Identify which cell holds the provided text, then report its (x, y) central coordinate. 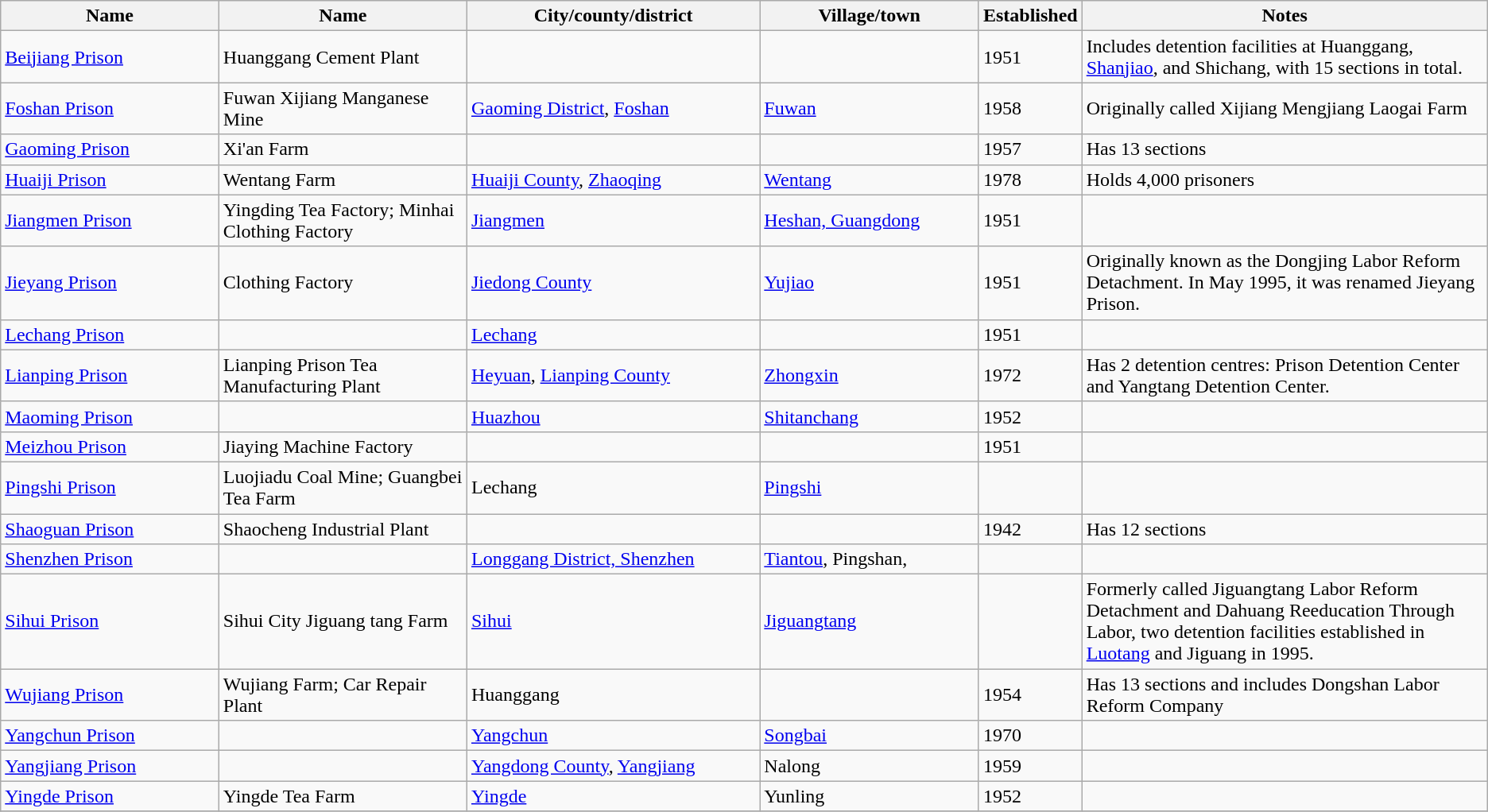
Pingshi Prison (110, 488)
Holds 4,000 prisoners (1285, 180)
Wentang Farm (343, 180)
Jiangmen (613, 221)
Has 2 detention centres: Prison Detention Center and Yangtang Detention Center. (1285, 375)
Yunling (870, 796)
1958 (1030, 108)
Notes (1285, 16)
Shaocheng Industrial Plant (343, 528)
Yingde Prison (110, 796)
1942 (1030, 528)
Foshan Prison (110, 108)
Jiguangtang (870, 621)
Yangdong County, Yangjiang (613, 766)
Yingde Tea Farm (343, 796)
Nalong (870, 766)
Luojiadu Coal Mine; Guangbei Tea Farm (343, 488)
Xi'an Farm (343, 149)
Shaoguan Prison (110, 528)
Originally called Xijiang Mengjiang Laogai Farm (1285, 108)
Huanggang Cement Plant (343, 57)
Shenzhen Prison (110, 559)
Shitanchang (870, 416)
Heyuan, Lianping County (613, 375)
1972 (1030, 375)
Lianping Prison (110, 375)
Maoming Prison (110, 416)
Gaoming Prison (110, 149)
Has 13 sections and includes Dongshan Labor Reform Company (1285, 694)
Longgang District, Shenzhen (613, 559)
Sihui City Jiguang tang Farm (343, 621)
1959 (1030, 766)
Lechang Prison (110, 334)
Sihui (613, 621)
1970 (1030, 736)
Yangchun (613, 736)
Huanggang (613, 694)
Established (1030, 16)
Yangchun Prison (110, 736)
Zhongxin (870, 375)
Has 13 sections (1285, 149)
City/county/district (613, 16)
Gaoming District, Foshan (613, 108)
Beijiang Prison (110, 57)
Heshan, Guangdong (870, 221)
Songbai (870, 736)
Yujiao (870, 283)
Village/town (870, 16)
1954 (1030, 694)
Yingde (613, 796)
Yangjiang Prison (110, 766)
Jiangmen Prison (110, 221)
Fuwan Xijiang Manganese Mine (343, 108)
Fuwan (870, 108)
Huazhou (613, 416)
Tiantou, Pingshan, (870, 559)
Lianping Prison Tea Manufacturing Plant (343, 375)
Meizhou Prison (110, 447)
Yingding Tea Factory; Minhai Clothing Factory (343, 221)
Wujiang Prison (110, 694)
Huaiji County, Zhaoqing (613, 180)
Has 12 sections (1285, 528)
Clothing Factory (343, 283)
1978 (1030, 180)
Jiaying Machine Factory (343, 447)
Includes detention facilities at Huanggang, Shanjiao, and Shichang, with 15 sections in total. (1285, 57)
Jiedong County (613, 283)
Sihui Prison (110, 621)
Huaiji Prison (110, 180)
Originally known as the Dongjing Labor Reform Detachment. In May 1995, it was renamed Jieyang Prison. (1285, 283)
Wujiang Farm; Car Repair Plant (343, 694)
Jieyang Prison (110, 283)
Pingshi (870, 488)
1957 (1030, 149)
Wentang (870, 180)
